Locate the cell with the specified text and output its [x, y] center coordinate. 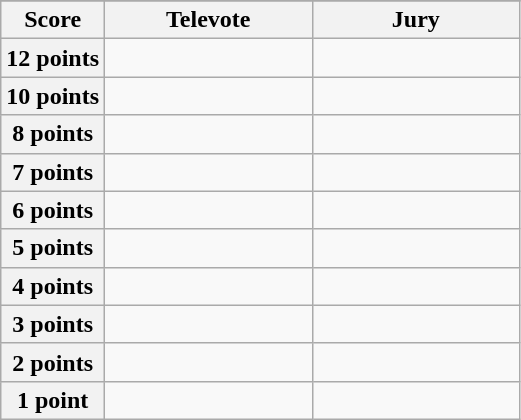
1 point [53, 400]
7 points [53, 172]
4 points [53, 286]
10 points [53, 96]
3 points [53, 324]
Jury [416, 20]
2 points [53, 362]
Televote [209, 20]
12 points [53, 58]
8 points [53, 134]
6 points [53, 210]
5 points [53, 248]
Score [53, 20]
